Output the [X, Y] coordinate of the center of the cell containing the given text.  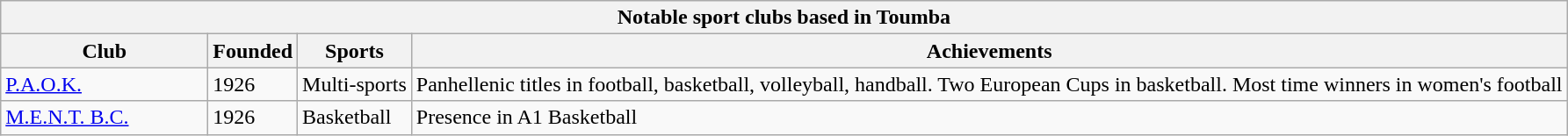
Multi-sports [355, 84]
P.A.O.K. [105, 84]
Sports [355, 51]
Club [105, 51]
Panhellenic titles in football, basketball, volleyball, handball. Two European Cups in basketball. Most time winners in women's football [989, 84]
Notable sport clubs based in Toumba [784, 18]
Founded [253, 51]
Presence in A1 Basketball [989, 118]
M.E.N.T. B.C. [105, 118]
Achievements [989, 51]
Basketball [355, 118]
